Detect which cell encompasses the target text, then output its [x, y] center coordinate. 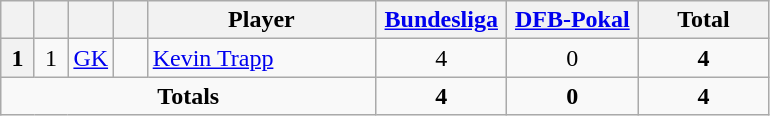
Kevin Trapp [262, 58]
Bundesliga [442, 20]
GK [91, 58]
Total [704, 20]
DFB-Pokal [572, 20]
Totals [188, 96]
Player [262, 20]
